Determine the (X, Y) coordinate at the center of the cell enclosing the given text.  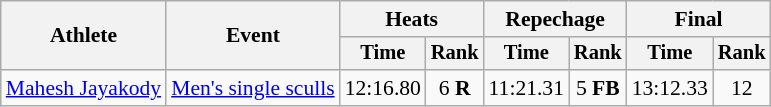
Event (253, 36)
Final (699, 19)
Men's single sculls (253, 88)
12:16.80 (383, 88)
11:21.31 (526, 88)
13:12.33 (670, 88)
Heats (412, 19)
6 R (455, 88)
Repechage (556, 19)
5 FB (598, 88)
12 (742, 88)
Mahesh Jayakody (84, 88)
Athlete (84, 36)
